Extract the (X, Y) coordinate from the center of the cell holding the provided text.  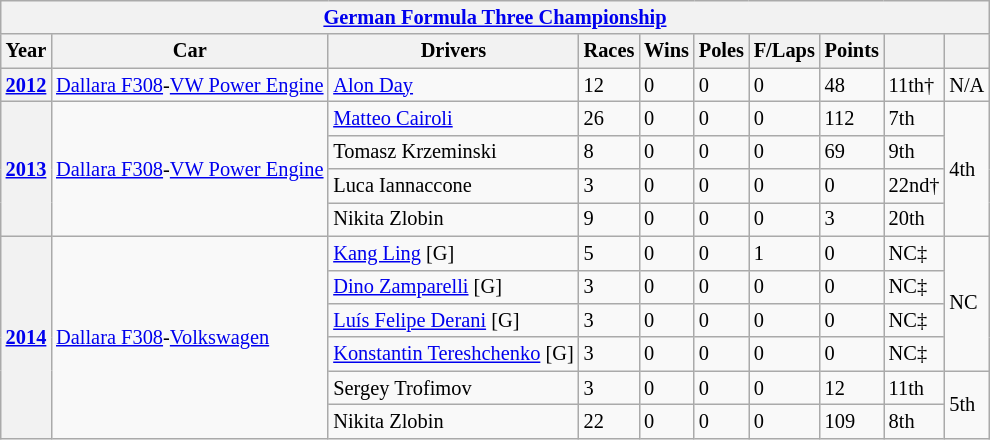
Dino Zamparelli [G] (453, 287)
1 (784, 253)
Matteo Cairoli (453, 118)
Kang Ling [G] (453, 253)
48 (852, 85)
22nd† (914, 186)
Wins (666, 51)
Konstantin Tereshchenko [G] (453, 354)
11th† (914, 85)
Dallara F308-Volkswagen (190, 337)
8 (610, 152)
4th (966, 168)
109 (852, 421)
Year (26, 51)
26 (610, 118)
Tomasz Krzeminski (453, 152)
8th (914, 421)
Races (610, 51)
Alon Day (453, 85)
20th (914, 219)
5 (610, 253)
22 (610, 421)
Sergey Trofimov (453, 388)
N/A (966, 85)
2013 (26, 168)
Poles (722, 51)
2014 (26, 337)
9th (914, 152)
F/Laps (784, 51)
112 (852, 118)
69 (852, 152)
Points (852, 51)
NC (966, 304)
Luca Iannaccone (453, 186)
9 (610, 219)
2012 (26, 85)
Car (190, 51)
5th (966, 404)
11th (914, 388)
7th (914, 118)
Drivers (453, 51)
Luís Felipe Derani [G] (453, 320)
German Formula Three Championship (495, 17)
